For the text-containing cell, return its midpoint in (x, y) coordinate format. 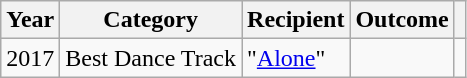
2017 (30, 58)
Category (151, 20)
Year (30, 20)
Recipient (296, 20)
"Alone" (296, 58)
Best Dance Track (151, 58)
Outcome (402, 20)
